Return the (x, y) coordinate for the center point of the cell that contains the specified text.  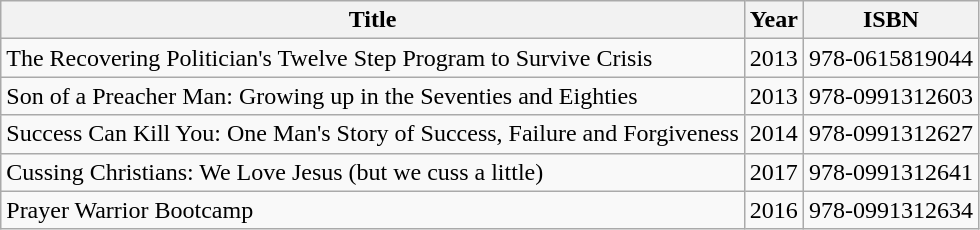
2016 (774, 210)
Son of a Preacher Man: Growing up in the Seventies and Eighties (373, 96)
978-0991312634 (890, 210)
2014 (774, 134)
Success Can Kill You: One Man's Story of Success, Failure and Forgiveness (373, 134)
978-0991312627 (890, 134)
Year (774, 20)
Title (373, 20)
978-0991312641 (890, 172)
Prayer Warrior Bootcamp (373, 210)
978-0615819044 (890, 58)
Cussing Christians: We Love Jesus (but we cuss a little) (373, 172)
ISBN (890, 20)
2017 (774, 172)
978-0991312603 (890, 96)
The Recovering Politician's Twelve Step Program to Survive Crisis (373, 58)
